Scan for the cell matching the given text and deliver its [X, Y] coordinate at center. 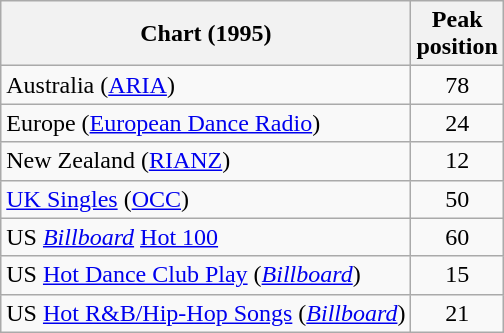
US Hot R&B/Hip-Hop Songs (Billboard) [206, 313]
15 [457, 275]
Peakposition [457, 34]
12 [457, 161]
24 [457, 123]
Europe (European Dance Radio) [206, 123]
21 [457, 313]
US Billboard Hot 100 [206, 237]
US Hot Dance Club Play (Billboard) [206, 275]
60 [457, 237]
50 [457, 199]
Australia (ARIA) [206, 85]
UK Singles (OCC) [206, 199]
Chart (1995) [206, 34]
78 [457, 85]
New Zealand (RIANZ) [206, 161]
